Capture the cell that displays the provided text and extract its (X, Y) central coordinate. 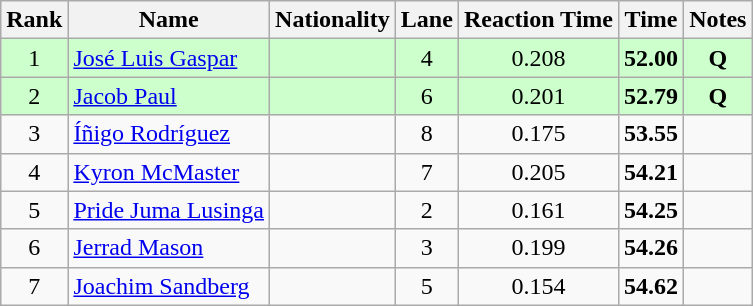
Rank (34, 20)
54.25 (652, 210)
54.62 (652, 286)
0.201 (538, 96)
Jerrad Mason (169, 248)
53.55 (652, 134)
Time (652, 20)
54.26 (652, 248)
Name (169, 20)
0.199 (538, 248)
0.154 (538, 286)
Lane (426, 20)
0.205 (538, 172)
8 (426, 134)
1 (34, 58)
52.00 (652, 58)
0.175 (538, 134)
José Luis Gaspar (169, 58)
Íñigo Rodríguez (169, 134)
Reaction Time (538, 20)
Notes (718, 20)
Joachim Sandberg (169, 286)
Nationality (333, 20)
Kyron McMaster (169, 172)
0.161 (538, 210)
0.208 (538, 58)
54.21 (652, 172)
52.79 (652, 96)
Jacob Paul (169, 96)
Pride Juma Lusinga (169, 210)
